Search for the cell housing the specified text and yield its (X, Y) center coordinate. 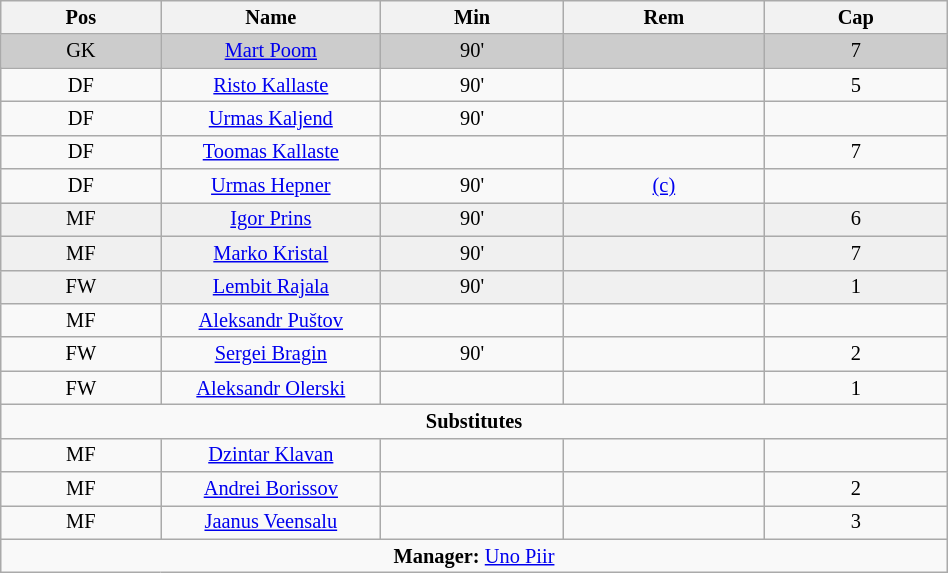
Aleksandr Olerski (271, 388)
GK (81, 51)
Sergei Bragin (271, 354)
Mart Poom (271, 51)
Jaanus Veensalu (271, 522)
5 (856, 85)
Manager: Uno Piir (474, 556)
Min (472, 17)
Urmas Hepner (271, 186)
Substitutes (474, 421)
Pos (81, 17)
(c) (664, 186)
Toomas Kallaste (271, 152)
Risto Kallaste (271, 85)
Aleksandr Puštov (271, 320)
Lembit Rajala (271, 287)
Name (271, 17)
Rem (664, 17)
3 (856, 522)
Urmas Kaljend (271, 118)
Marko Kristal (271, 253)
Igor Prins (271, 219)
6 (856, 219)
Dzintar Klavan (271, 455)
Andrei Borissov (271, 489)
Cap (856, 17)
